Capture the cell that displays the provided text and extract its [x, y] central coordinate. 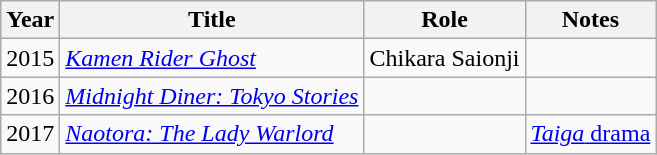
2015 [30, 58]
Midnight Diner: Tokyo Stories [212, 96]
Year [30, 20]
Naotora: The Lady Warlord [212, 134]
Chikara Saionji [444, 58]
Title [212, 20]
Role [444, 20]
2016 [30, 96]
Notes [590, 20]
Kamen Rider Ghost [212, 58]
2017 [30, 134]
Taiga drama [590, 134]
